Search for the cell housing the specified text and yield its (X, Y) center coordinate. 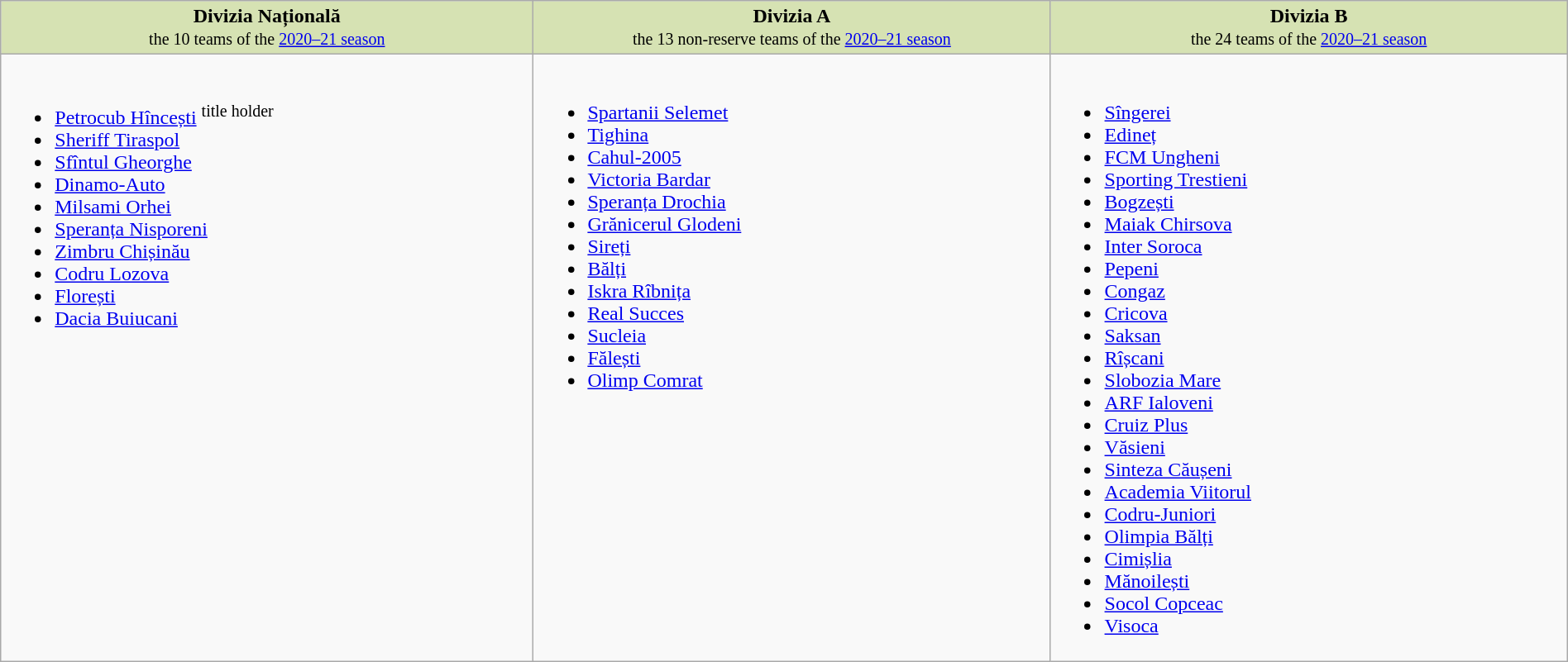
Divizia Naționalăthe 10 teams of the 2020–21 season (267, 28)
Divizia Athe 13 non-reserve teams of the 2020–21 season (792, 28)
Divizia Bthe 24 teams of the 2020–21 season (1308, 28)
Spartanii SelemetTighinaCahul-2005Victoria BardarSperanța DrochiaGrănicerul GlodeniSirețiBălțiIskra RîbnițaReal SuccesSucleiaFăleștiOlimp Comrat (792, 358)
